Identify which cell holds the provided text, then report its [X, Y] central coordinate. 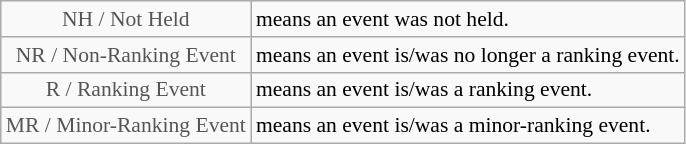
means an event was not held. [468, 19]
means an event is/was no longer a ranking event. [468, 55]
NH / Not Held [126, 19]
means an event is/was a minor-ranking event. [468, 126]
MR / Minor-Ranking Event [126, 126]
means an event is/was a ranking event. [468, 90]
R / Ranking Event [126, 90]
NR / Non-Ranking Event [126, 55]
